Identify which cell holds the provided text, then report its (x, y) central coordinate. 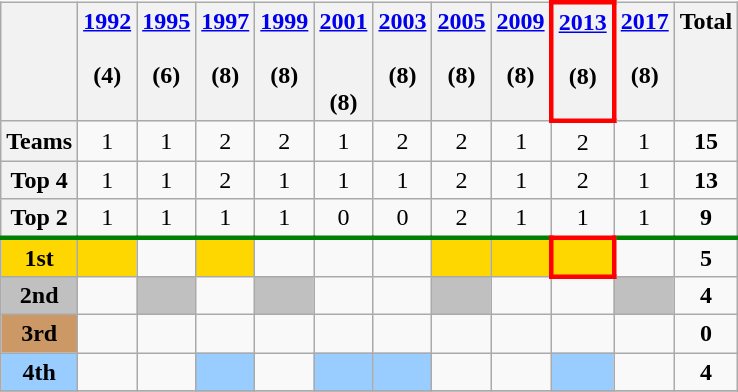
5 (706, 257)
2nd (40, 296)
Total (706, 62)
1999(8) (284, 62)
2001(8) (344, 62)
Top 2 (40, 218)
2003(8) (402, 62)
1992(4) (108, 62)
2013(8) (583, 62)
2009(8) (522, 62)
13 (706, 180)
2017(8) (644, 62)
9 (706, 218)
3rd (40, 334)
1st (40, 257)
1997(8) (226, 62)
Teams (40, 141)
2005(8) (462, 62)
1995(6) (166, 62)
15 (706, 141)
Top 4 (40, 180)
4th (40, 372)
